Return the [X, Y] coordinate for the center point of the cell that contains the specified text.  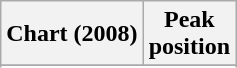
Peakposition [189, 34]
Chart (2008) [72, 34]
